Output the (x, y) coordinate of the center of the cell containing the given text.  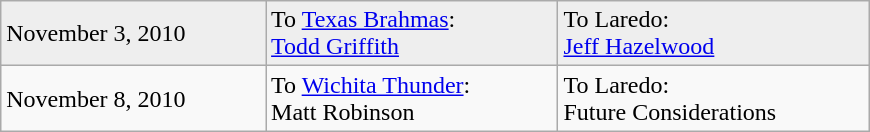
To Wichita Thunder: Matt Robinson (412, 98)
November 3, 2010 (134, 34)
To Laredo: Future Considerations (714, 98)
To Laredo: Jeff Hazelwood (714, 34)
November 8, 2010 (134, 98)
To Texas Brahmas: Todd Griffith (412, 34)
